Output the (X, Y) coordinate of the center of the cell containing the given text.  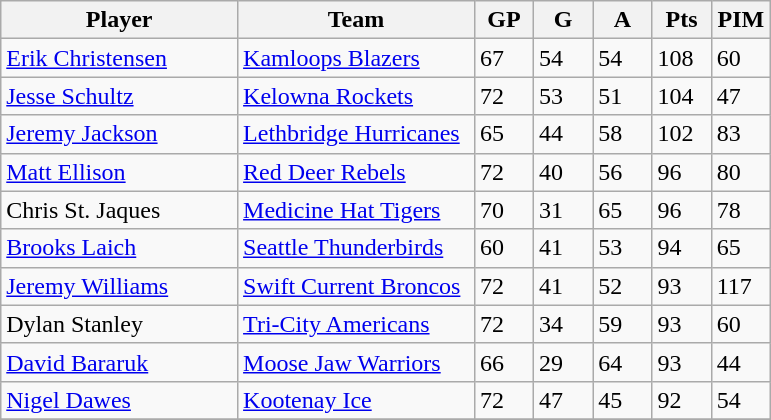
58 (622, 134)
45 (622, 400)
Kamloops Blazers (356, 58)
104 (682, 96)
G (564, 20)
78 (740, 210)
94 (682, 248)
David Bararuk (120, 362)
Chris St. Jaques (120, 210)
Swift Current Broncos (356, 286)
Brooks Laich (120, 248)
Pts (682, 20)
Moose Jaw Warriors (356, 362)
Team (356, 20)
56 (622, 172)
Dylan Stanley (120, 324)
108 (682, 58)
52 (622, 286)
34 (564, 324)
Jesse Schultz (120, 96)
31 (564, 210)
70 (504, 210)
83 (740, 134)
80 (740, 172)
A (622, 20)
Nigel Dawes (120, 400)
117 (740, 286)
GP (504, 20)
40 (564, 172)
59 (622, 324)
66 (504, 362)
Matt Ellison (120, 172)
Kootenay Ice (356, 400)
Erik Christensen (120, 58)
Lethbridge Hurricanes (356, 134)
Medicine Hat Tigers (356, 210)
29 (564, 362)
Seattle Thunderbirds (356, 248)
PIM (740, 20)
Red Deer Rebels (356, 172)
Player (120, 20)
Tri-City Americans (356, 324)
64 (622, 362)
51 (622, 96)
Kelowna Rockets (356, 96)
Jeremy Jackson (120, 134)
Jeremy Williams (120, 286)
67 (504, 58)
102 (682, 134)
92 (682, 400)
